Locate the cell with the specified text and output its [x, y] center coordinate. 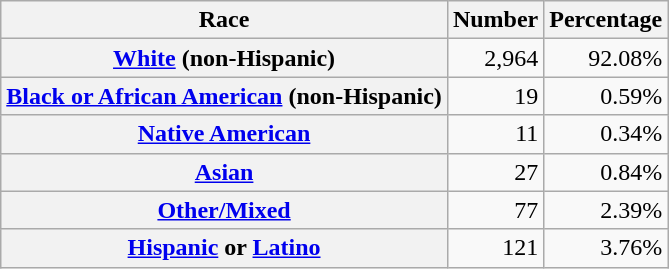
2.39% [606, 210]
0.59% [606, 96]
Race [224, 20]
Number [495, 20]
77 [495, 210]
19 [495, 96]
0.34% [606, 134]
Asian [224, 172]
11 [495, 134]
Black or African American (non-Hispanic) [224, 96]
0.84% [606, 172]
Native American [224, 134]
Hispanic or Latino [224, 248]
Other/Mixed [224, 210]
2,964 [495, 58]
3.76% [606, 248]
121 [495, 248]
27 [495, 172]
White (non-Hispanic) [224, 58]
92.08% [606, 58]
Percentage [606, 20]
